Provide the (X, Y) coordinate of the cell's center where the given text is located.  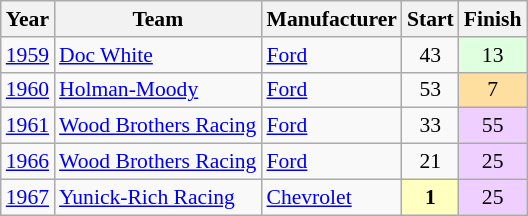
Holman-Moody (158, 90)
Team (158, 19)
55 (493, 126)
1959 (28, 55)
7 (493, 90)
1 (430, 197)
Yunick-Rich Racing (158, 197)
Manufacturer (331, 19)
1961 (28, 126)
21 (430, 162)
Doc White (158, 55)
13 (493, 55)
1967 (28, 197)
Finish (493, 19)
43 (430, 55)
1960 (28, 90)
Year (28, 19)
33 (430, 126)
1966 (28, 162)
Start (430, 19)
53 (430, 90)
Chevrolet (331, 197)
